Find where the given text appears and provide that cell's center as (x, y) coordinate. 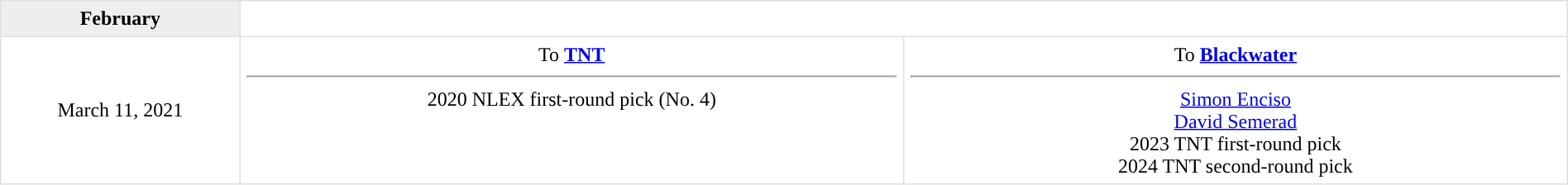
To TNT2020 NLEX first-round pick (No. 4) (572, 110)
February (121, 19)
March 11, 2021 (121, 110)
To BlackwaterSimon EncisoDavid Semerad2023 TNT first-round pick2024 TNT second-round pick (1236, 110)
